Determine the (X, Y) coordinate at the center of the cell enclosing the given text.  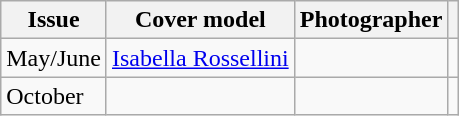
Photographer (371, 20)
Isabella Rossellini (200, 58)
Cover model (200, 20)
May/June (54, 58)
October (54, 96)
Issue (54, 20)
